Detect which cell encompasses the target text, then output its (x, y) center coordinate. 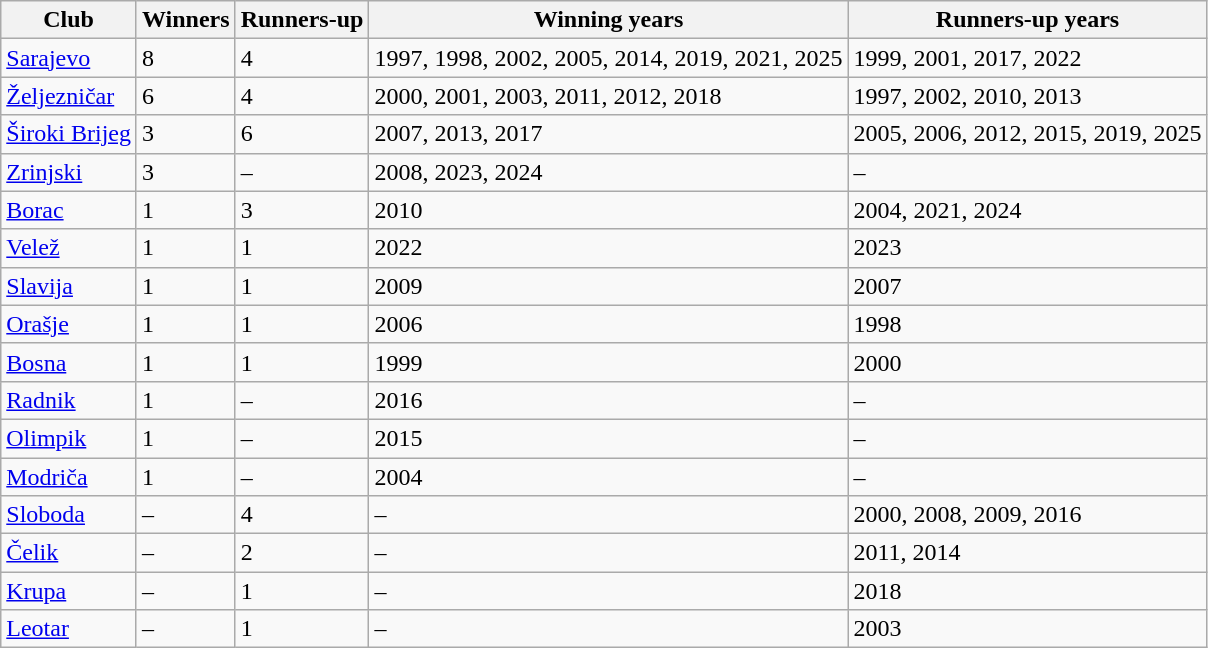
Sloboda (69, 515)
Slavija (69, 286)
2016 (608, 400)
2007 (1028, 286)
2000, 2001, 2003, 2011, 2012, 2018 (608, 96)
Winning years (608, 20)
Željezničar (69, 96)
2003 (1028, 629)
2023 (1028, 248)
Široki Brijeg (69, 134)
2010 (608, 210)
Bosna (69, 362)
1998 (1028, 324)
Sarajevo (69, 58)
1997, 2002, 2010, 2013 (1028, 96)
2005, 2006, 2012, 2015, 2019, 2025 (1028, 134)
2000 (1028, 362)
Modriča (69, 477)
2015 (608, 438)
Velež (69, 248)
2009 (608, 286)
2008, 2023, 2024 (608, 172)
1999, 2001, 2017, 2022 (1028, 58)
2000, 2008, 2009, 2016 (1028, 515)
Borac (69, 210)
2006 (608, 324)
8 (186, 58)
1997, 1998, 2002, 2005, 2014, 2019, 2021, 2025 (608, 58)
Krupa (69, 591)
Čelik (69, 553)
Olimpik (69, 438)
1999 (608, 362)
Orašje (69, 324)
2022 (608, 248)
2 (302, 553)
2004 (608, 477)
Radnik (69, 400)
Runners-up years (1028, 20)
2011, 2014 (1028, 553)
2004, 2021, 2024 (1028, 210)
Runners-up (302, 20)
2007, 2013, 2017 (608, 134)
Leotar (69, 629)
Club (69, 20)
2018 (1028, 591)
Winners (186, 20)
Zrinjski (69, 172)
